Pinpoint the cell where the given text exists, returning its [X, Y] midpoint coordinate. 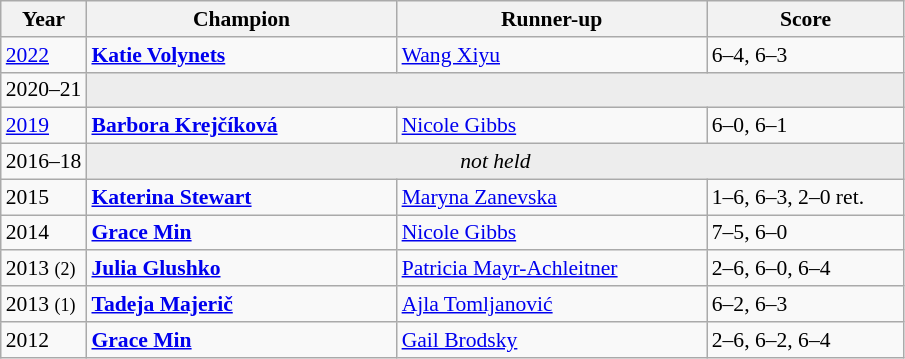
6–4, 6–3 [806, 55]
2016–18 [44, 162]
Katerina Stewart [241, 197]
2013 (2) [44, 269]
2022 [44, 55]
Tadeja Majerič [241, 304]
7–5, 6–0 [806, 233]
Wang Xiyu [552, 55]
Gail Brodsky [552, 340]
2–6, 6–2, 6–4 [806, 340]
Score [806, 19]
Barbora Krejčíková [241, 126]
Runner-up [552, 19]
2014 [44, 233]
2020–21 [44, 90]
Champion [241, 19]
2015 [44, 197]
not held [495, 162]
Patricia Mayr-Achleitner [552, 269]
2–6, 6–0, 6–4 [806, 269]
2019 [44, 126]
1–6, 6–3, 2–0 ret. [806, 197]
Katie Volynets [241, 55]
6–0, 6–1 [806, 126]
6–2, 6–3 [806, 304]
Julia Glushko [241, 269]
2012 [44, 340]
2013 (1) [44, 304]
Year [44, 19]
Maryna Zanevska [552, 197]
Ajla Tomljanović [552, 304]
